Output the [X, Y] coordinate of the center of the cell containing the given text.  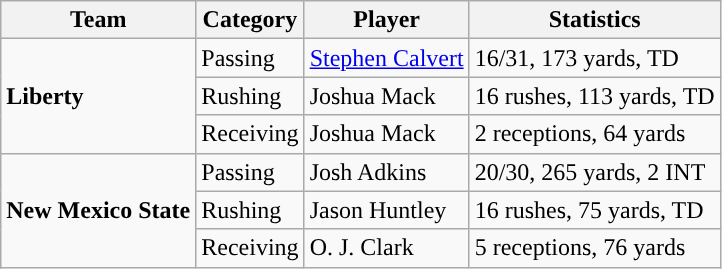
20/30, 265 yards, 2 INT [594, 172]
16 rushes, 113 yards, TD [594, 96]
Category [250, 20]
2 receptions, 64 yards [594, 134]
Team [98, 20]
O. J. Clark [386, 248]
Player [386, 20]
16/31, 173 yards, TD [594, 58]
Statistics [594, 20]
16 rushes, 75 yards, TD [594, 210]
5 receptions, 76 yards [594, 248]
Josh Adkins [386, 172]
New Mexico State [98, 210]
Jason Huntley [386, 210]
Liberty [98, 96]
Stephen Calvert [386, 58]
